Provide the (X, Y) coordinate of the cell's center where the given text is located.  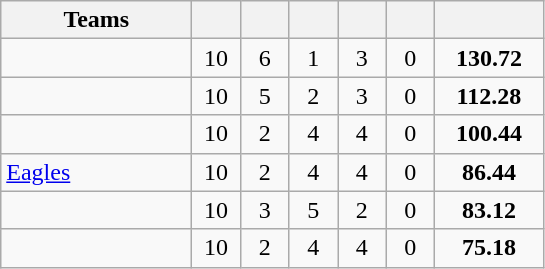
6 (264, 58)
75.18 (490, 248)
86.44 (490, 172)
112.28 (490, 96)
Eagles (96, 172)
83.12 (490, 210)
130.72 (490, 58)
1 (314, 58)
100.44 (490, 134)
Teams (96, 20)
